Capture the cell that displays the provided text and extract its [X, Y] central coordinate. 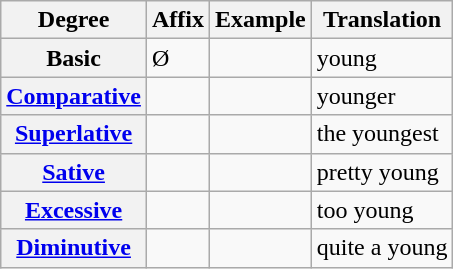
younger [382, 96]
Comparative [74, 96]
Superlative [74, 134]
the youngest [382, 134]
Basic [74, 58]
Degree [74, 20]
quite a young [382, 248]
young [382, 58]
Translation [382, 20]
pretty young [382, 172]
Example [261, 20]
Affix [178, 20]
Excessive [74, 210]
Ø [178, 58]
too young [382, 210]
Sative [74, 172]
Diminutive [74, 248]
